Provide the [X, Y] coordinate of the cell's center where the given text is located.  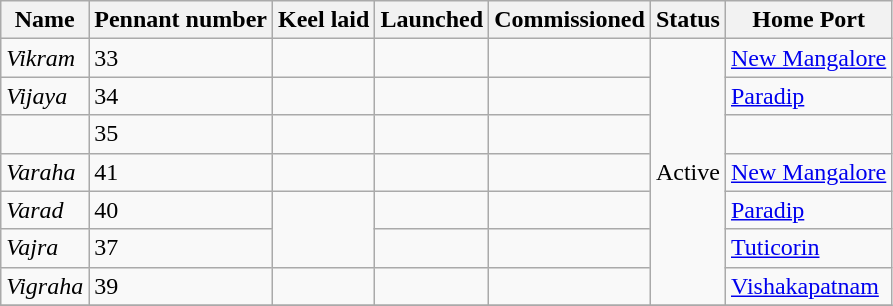
Vijaya [45, 96]
Launched [432, 20]
Varad [45, 210]
Keel laid [323, 20]
41 [181, 172]
Varaha [45, 172]
Tuticorin [808, 248]
Name [45, 20]
Vishakapatnam [808, 286]
40 [181, 210]
Vigraha [45, 286]
39 [181, 286]
33 [181, 58]
Active [688, 172]
35 [181, 134]
Status [688, 20]
Commissioned [570, 20]
34 [181, 96]
Vikram [45, 58]
37 [181, 248]
Pennant number [181, 20]
Home Port [808, 20]
Vajra [45, 248]
